Return the (X, Y) coordinate for the center point of the cell that contains the specified text.  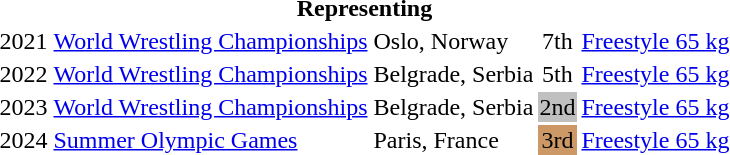
Oslo, Norway (454, 41)
Paris, France (454, 140)
7th (558, 41)
5th (558, 74)
Summer Olympic Games (210, 140)
3rd (558, 140)
2nd (558, 107)
